Search for the cell housing the specified text and yield its (x, y) center coordinate. 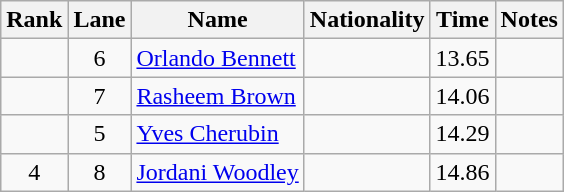
Rasheem Brown (218, 96)
Time (462, 20)
Lane (100, 20)
7 (100, 96)
14.06 (462, 96)
Jordani Woodley (218, 172)
Rank (34, 20)
Nationality (367, 20)
6 (100, 58)
5 (100, 134)
Name (218, 20)
4 (34, 172)
14.86 (462, 172)
Yves Cherubin (218, 134)
13.65 (462, 58)
8 (100, 172)
Orlando Bennett (218, 58)
Notes (529, 20)
14.29 (462, 134)
